Detect which cell encompasses the target text, then output its (x, y) center coordinate. 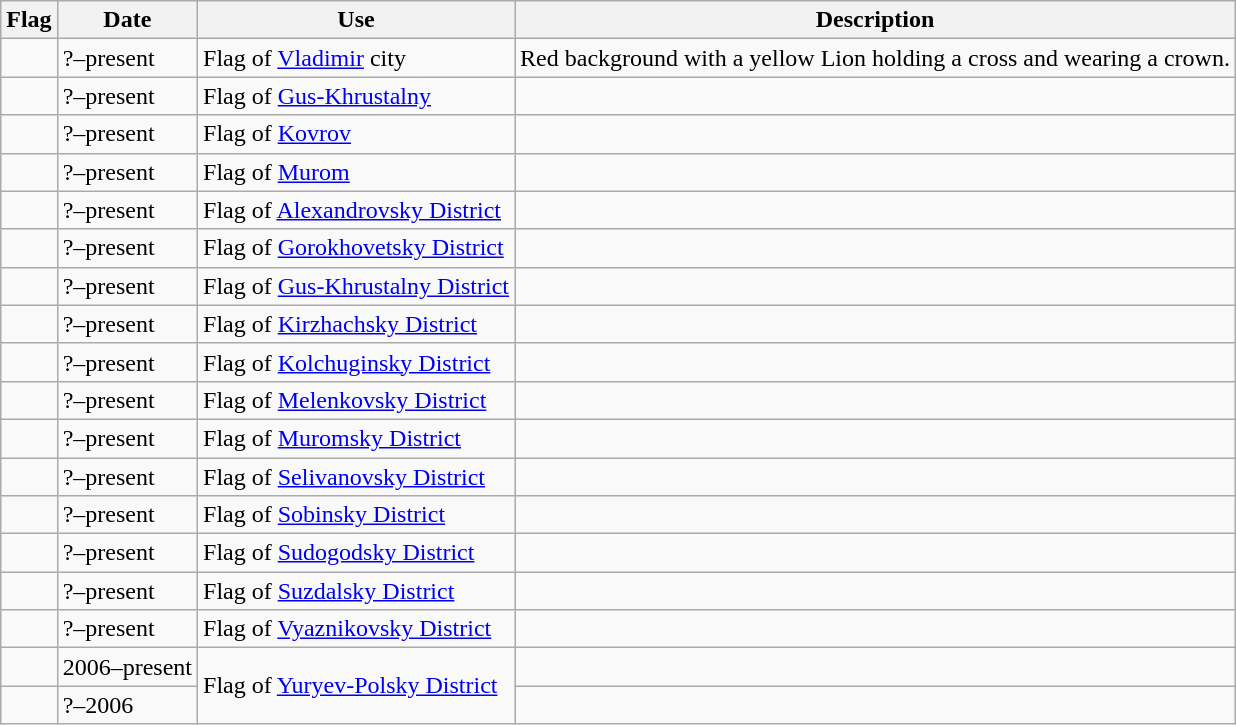
Use (356, 20)
2006–present (127, 667)
Flag of Yuryev-Polsky District (356, 686)
Flag of Kirzhachsky District (356, 324)
Date (127, 20)
Flag of Selivanovsky District (356, 477)
Flag of Vyaznikovsky District (356, 629)
Flag (29, 20)
Flag of Gus-Khrustalny District (356, 286)
Flag of Melenkovsky District (356, 400)
Flag of Gus-Khrustalny (356, 96)
Flag of Suzdalsky District (356, 591)
Flag of Gorokhovetsky District (356, 248)
?–2006 (127, 705)
Flag of Vladimir city (356, 58)
Flag of Sudogodsky District (356, 553)
Flag of Alexandrovsky District (356, 210)
Flag of Muromsky District (356, 438)
Flag of Kolchuginsky District (356, 362)
Flag of Murom (356, 172)
Description (876, 20)
Red background with a yellow Lion holding a cross and wearing a crown. (876, 58)
Flag of Kovrov (356, 134)
Flag of Sobinsky District (356, 515)
